Scan for the cell matching the given text and deliver its [X, Y] coordinate at center. 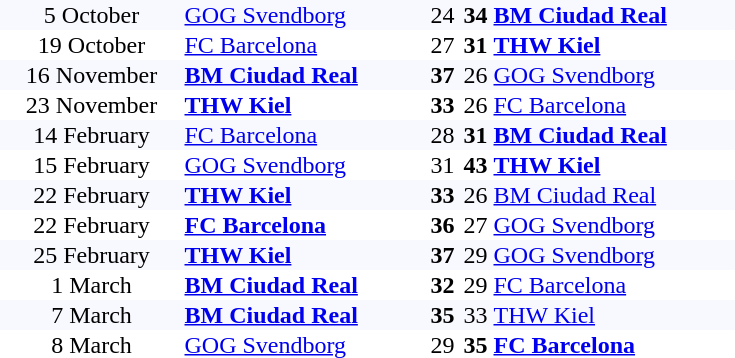
15 February [92, 165]
7 March [92, 315]
19 October [92, 45]
36 [442, 225]
25 February [92, 255]
5 October [92, 15]
14 February [92, 135]
43 [476, 165]
34 [476, 15]
16 November [92, 75]
28 [442, 135]
23 November [92, 105]
32 [442, 285]
24 [442, 15]
1 March [92, 285]
35 [442, 315]
